Extract the (X, Y) coordinate from the center of the cell holding the provided text.  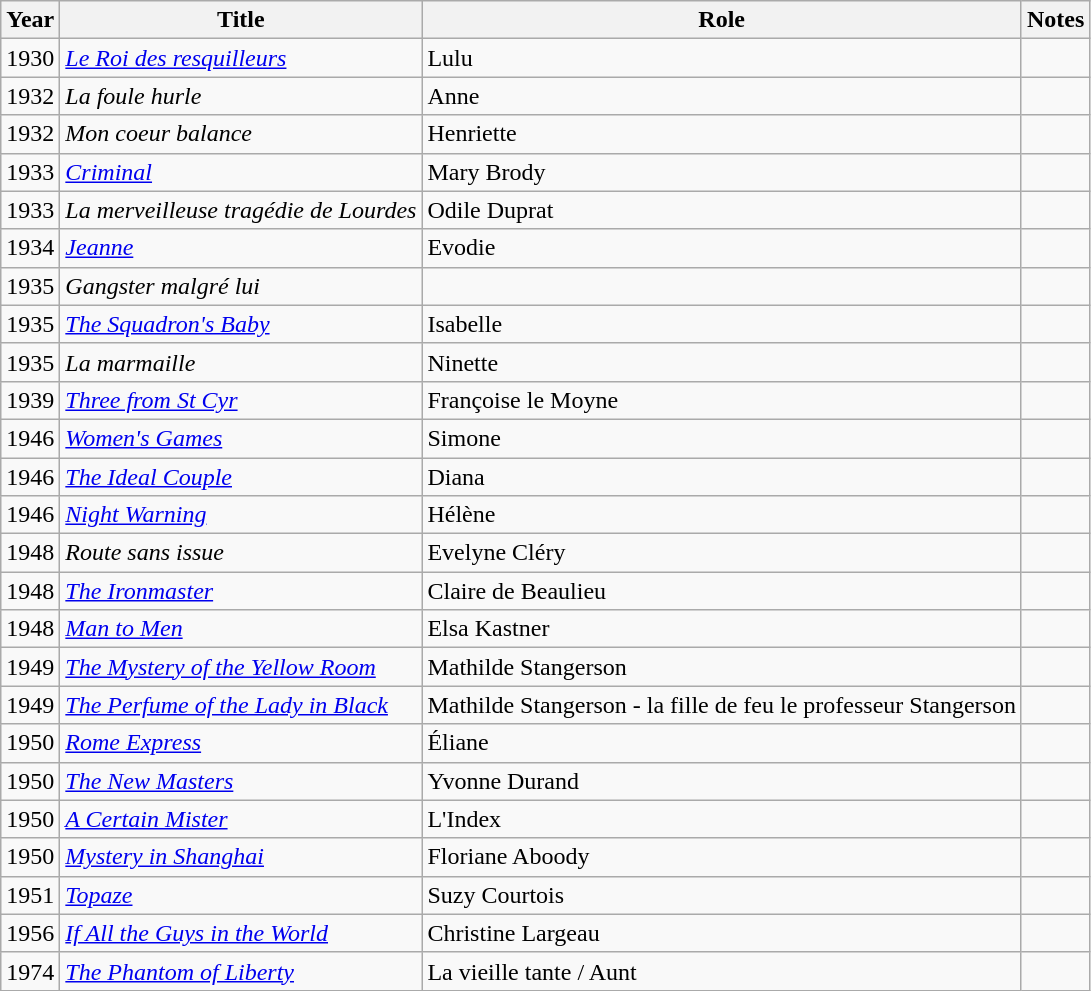
1930 (30, 58)
Diana (722, 477)
Éliane (722, 743)
Mathilde Stangerson (722, 667)
1939 (30, 400)
Odile Duprat (722, 210)
Françoise le Moyne (722, 400)
Mathilde Stangerson - la fille de feu le professeur Stangerson (722, 705)
Hélène (722, 515)
1974 (30, 971)
Ninette (722, 362)
The Ideal Couple (241, 477)
Evelyne Cléry (722, 553)
La marmaille (241, 362)
The Phantom of Liberty (241, 971)
Night Warning (241, 515)
1934 (30, 248)
Mystery in Shanghai (241, 857)
Mon coeur balance (241, 134)
La vieille tante / Aunt (722, 971)
A Certain Mister (241, 819)
The Perfume of the Lady in Black (241, 705)
Three from St Cyr (241, 400)
Topaze (241, 895)
The Ironmaster (241, 591)
Route sans issue (241, 553)
Christine Largeau (722, 933)
Women's Games (241, 438)
Yvonne Durand (722, 781)
Simone (722, 438)
Claire de Beaulieu (722, 591)
Rome Express (241, 743)
Anne (722, 96)
Year (30, 20)
Henriette (722, 134)
The New Masters (241, 781)
Elsa Kastner (722, 629)
Notes (1055, 20)
Jeanne (241, 248)
Man to Men (241, 629)
Evodie (722, 248)
Role (722, 20)
Title (241, 20)
Lulu (722, 58)
Gangster malgré lui (241, 286)
The Mystery of the Yellow Room (241, 667)
Floriane Aboody (722, 857)
Mary Brody (722, 172)
La merveilleuse tragédie de Lourdes (241, 210)
If All the Guys in the World (241, 933)
Suzy Courtois (722, 895)
Criminal (241, 172)
1951 (30, 895)
The Squadron's Baby (241, 324)
L'Index (722, 819)
1956 (30, 933)
Isabelle (722, 324)
La foule hurle (241, 96)
Le Roi des resquilleurs (241, 58)
